Extract the (X, Y) coordinate from the center of the cell holding the provided text.  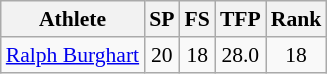
28.0 (240, 55)
Ralph Burghart (72, 55)
Rank (296, 19)
20 (162, 55)
Athlete (72, 19)
TFP (240, 19)
SP (162, 19)
FS (198, 19)
